Scan for the cell matching the given text and deliver its (X, Y) coordinate at center. 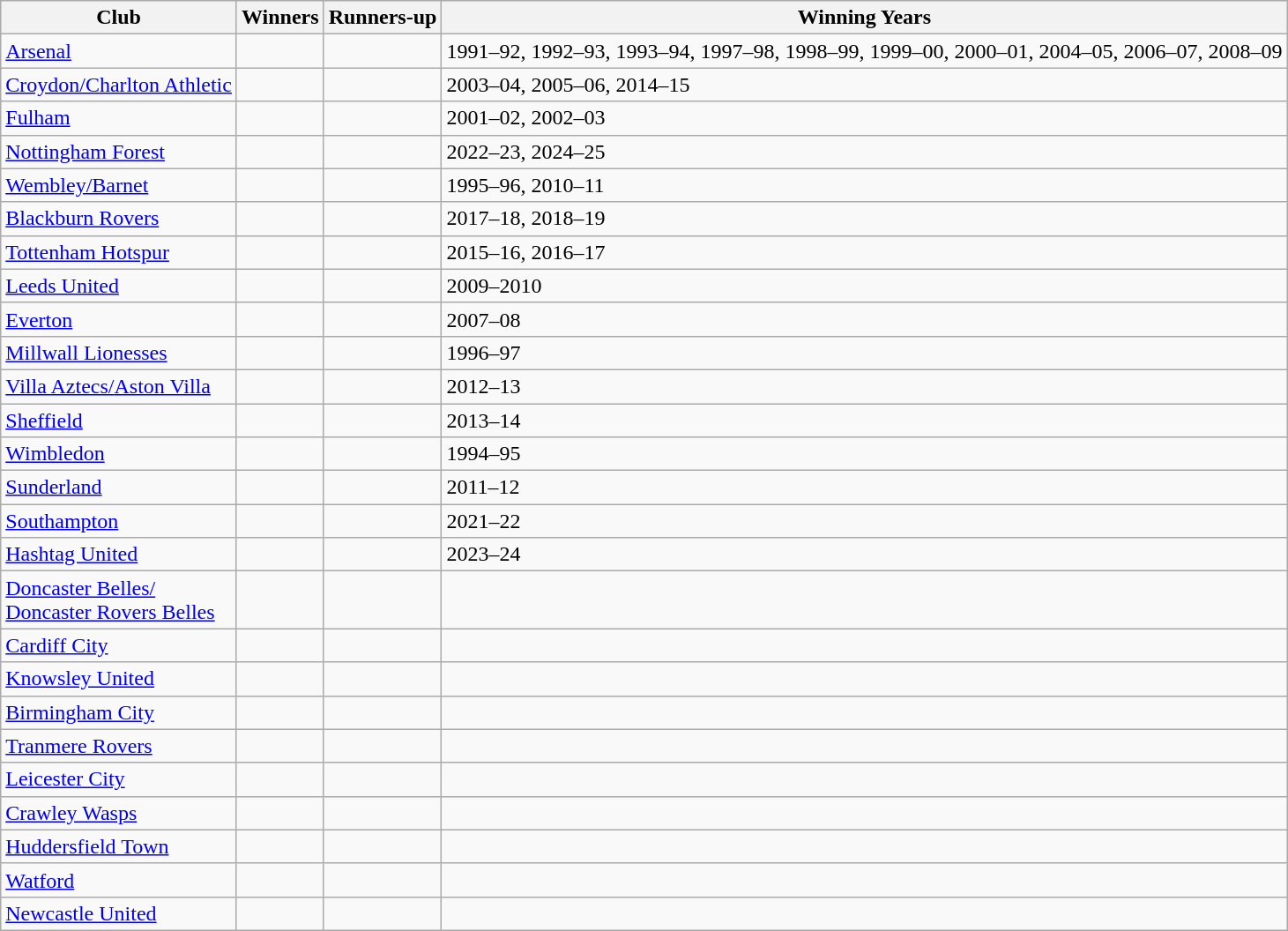
2023–24 (864, 555)
Winning Years (864, 18)
Wimbledon (119, 454)
Tottenham Hotspur (119, 252)
2021–22 (864, 521)
1995–96, 2010–11 (864, 185)
Croydon/Charlton Athletic (119, 85)
2015–16, 2016–17 (864, 252)
Birmingham City (119, 712)
Club (119, 18)
Crawley Wasps (119, 813)
Tranmere Rovers (119, 746)
Blackburn Rovers (119, 219)
1991–92, 1992–93, 1993–94, 1997–98, 1998–99, 1999–00, 2000–01, 2004–05, 2006–07, 2008–09 (864, 51)
Everton (119, 319)
2011–12 (864, 488)
Nottingham Forest (119, 152)
2009–2010 (864, 286)
Doncaster Belles/Doncaster Rovers Belles (119, 600)
Millwall Lionesses (119, 353)
Sheffield (119, 421)
Leeds United (119, 286)
Runners-up (383, 18)
1996–97 (864, 353)
Fulham (119, 118)
Newcastle United (119, 913)
Villa Aztecs/Aston Villa (119, 386)
Knowsley United (119, 679)
Cardiff City (119, 645)
Sunderland (119, 488)
1994–95 (864, 454)
2017–18, 2018–19 (864, 219)
Winners (280, 18)
Arsenal (119, 51)
2003–04, 2005–06, 2014–15 (864, 85)
Huddersfield Town (119, 846)
Watford (119, 880)
2013–14 (864, 421)
2007–08 (864, 319)
Leicester City (119, 779)
Wembley/Barnet (119, 185)
Southampton (119, 521)
Hashtag United (119, 555)
2001–02, 2002–03 (864, 118)
2022–23, 2024–25 (864, 152)
2012–13 (864, 386)
